Provide the [x, y] coordinate of the cell's center where the given text is located.  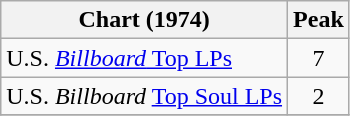
Peak [319, 20]
7 [319, 58]
Chart (1974) [144, 20]
U.S. Billboard Top Soul LPs [144, 96]
U.S. Billboard Top LPs [144, 58]
2 [319, 96]
